For the text-containing cell, return its midpoint in (X, Y) coordinate format. 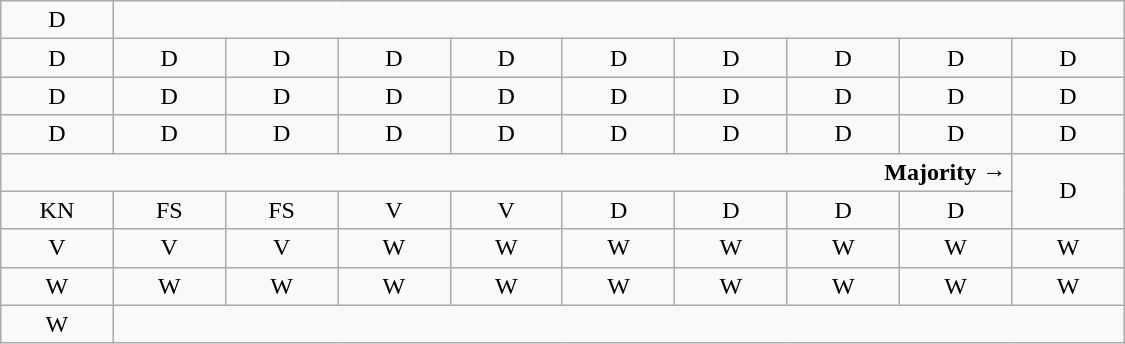
KN (57, 210)
Majority → (506, 172)
